Output the [x, y] coordinate of the center of the cell containing the given text.  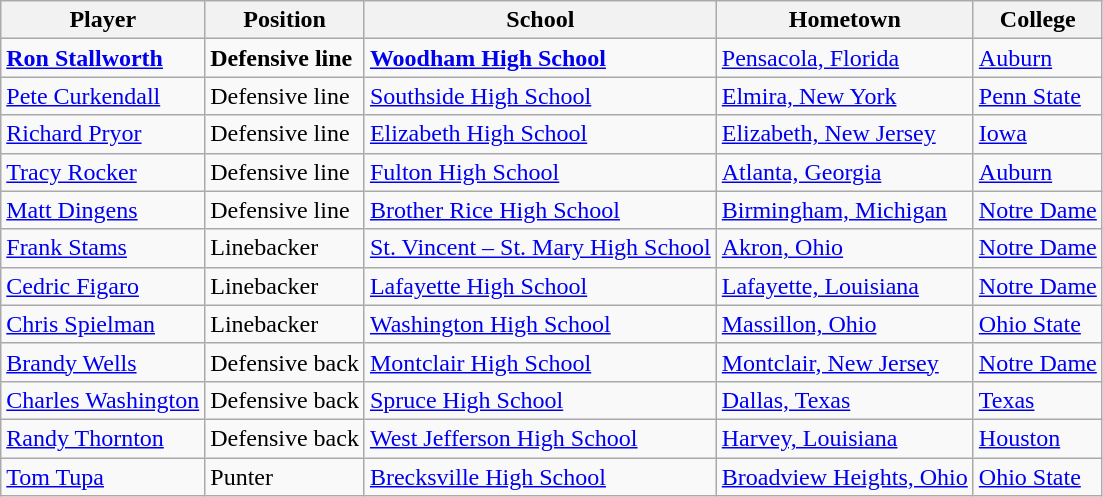
Montclair High School [540, 362]
Montclair, New Jersey [844, 362]
Fulton High School [540, 172]
Randy Thornton [103, 438]
Position [285, 20]
Southside High School [540, 96]
Pensacola, Florida [844, 58]
Elizabeth, New Jersey [844, 134]
Frank Stams [103, 248]
Harvey, Louisiana [844, 438]
Punter [285, 477]
Hometown [844, 20]
Spruce High School [540, 400]
Iowa [1038, 134]
Woodham High School [540, 58]
Akron, Ohio [844, 248]
Texas [1038, 400]
College [1038, 20]
Elmira, New York [844, 96]
Player [103, 20]
Atlanta, Georgia [844, 172]
Elizabeth High School [540, 134]
St. Vincent – St. Mary High School [540, 248]
Brecksville High School [540, 477]
Dallas, Texas [844, 400]
West Jefferson High School [540, 438]
Charles Washington [103, 400]
Brother Rice High School [540, 210]
Houston [1038, 438]
Matt Dingens [103, 210]
Washington High School [540, 324]
Massillon, Ohio [844, 324]
Ron Stallworth [103, 58]
Richard Pryor [103, 134]
Birmingham, Michigan [844, 210]
Chris Spielman [103, 324]
Cedric Figaro [103, 286]
Tom Tupa [103, 477]
Lafayette High School [540, 286]
Brandy Wells [103, 362]
Broadview Heights, Ohio [844, 477]
Tracy Rocker [103, 172]
Penn State [1038, 96]
Lafayette, Louisiana [844, 286]
School [540, 20]
Pete Curkendall [103, 96]
